Find where the given text appears and provide that cell's center as (X, Y) coordinate. 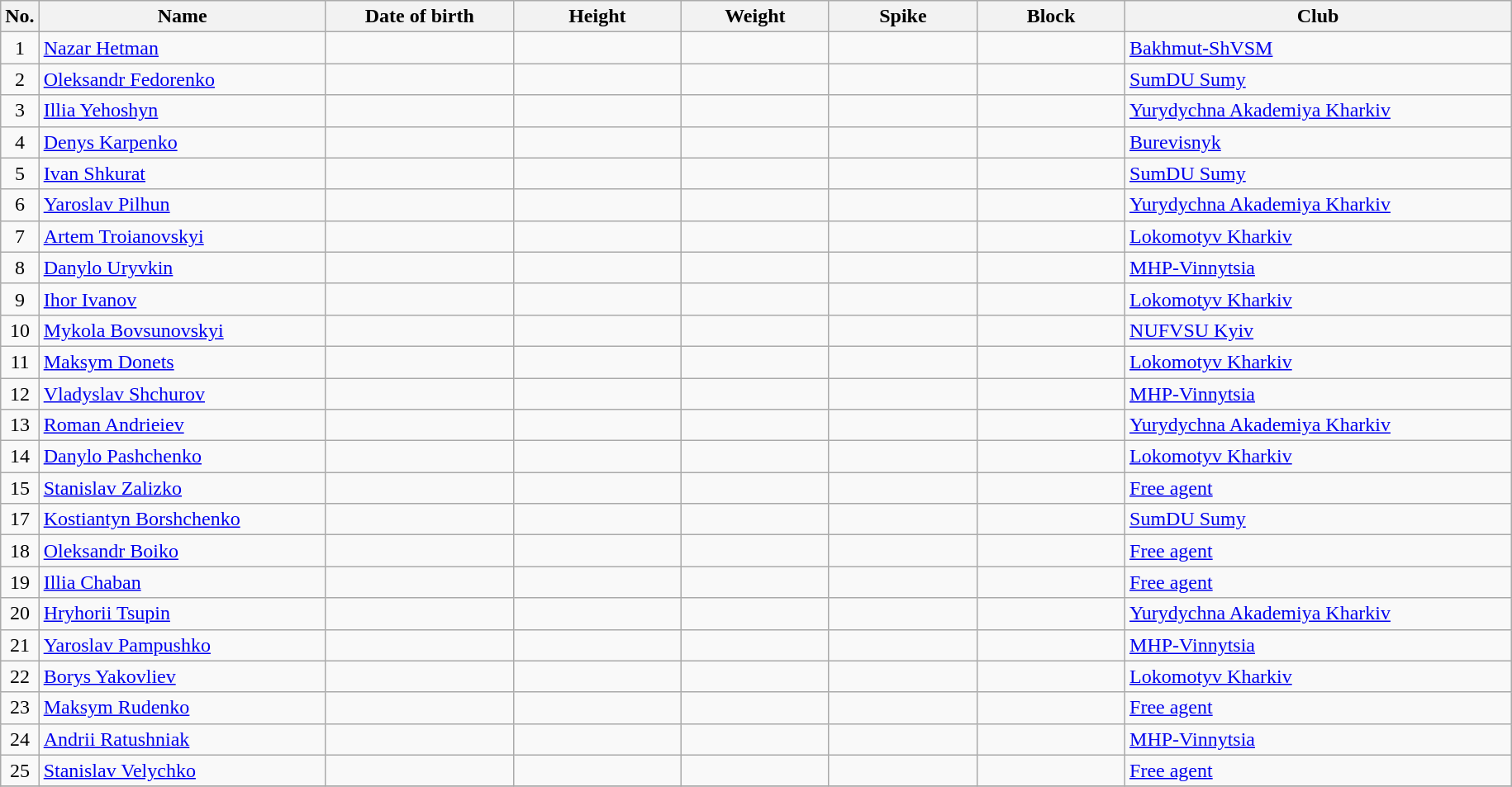
Borys Yakovliev (182, 676)
Burevisnyk (1319, 142)
Hryhorii Tsupin (182, 614)
Oleksandr Boiko (182, 551)
Illia Yehoshyn (182, 111)
Oleksandr Fedorenko (182, 79)
Bakhmut-ShVSM (1319, 48)
Nazar Hetman (182, 48)
8 (20, 268)
Maksym Rudenko (182, 708)
Denys Karpenko (182, 142)
7 (20, 236)
Weight (755, 17)
4 (20, 142)
Maksym Donets (182, 362)
9 (20, 299)
No. (20, 17)
17 (20, 519)
Date of birth (420, 17)
18 (20, 551)
Danylo Pashchenko (182, 457)
Illia Chaban (182, 582)
Stanislav Zalizko (182, 488)
21 (20, 645)
12 (20, 394)
22 (20, 676)
Club (1319, 17)
Height (597, 17)
2 (20, 79)
Ivan Shkurat (182, 173)
11 (20, 362)
5 (20, 173)
14 (20, 457)
20 (20, 614)
19 (20, 582)
Block (1051, 17)
23 (20, 708)
Artem Troianovskyi (182, 236)
25 (20, 770)
Danylo Uryvkin (182, 268)
Name (182, 17)
1 (20, 48)
NUFVSU Kyiv (1319, 330)
Andrii Ratushniak (182, 739)
Kostiantyn Borshchenko (182, 519)
Mykola Bovsunovskyi (182, 330)
15 (20, 488)
Spike (902, 17)
3 (20, 111)
10 (20, 330)
Yaroslav Pampushko (182, 645)
24 (20, 739)
Vladyslav Shchurov (182, 394)
Ihor Ivanov (182, 299)
6 (20, 205)
Stanislav Velychko (182, 770)
Yaroslav Pilhun (182, 205)
13 (20, 425)
Roman Andrieiev (182, 425)
